Find where the given text appears and provide that cell's center as [X, Y] coordinate. 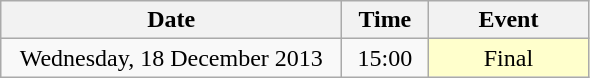
Date [172, 20]
15:00 [385, 58]
Wednesday, 18 December 2013 [172, 58]
Final [508, 58]
Event [508, 20]
Time [385, 20]
